Provide the (X, Y) coordinate of the cell's center where the given text is located.  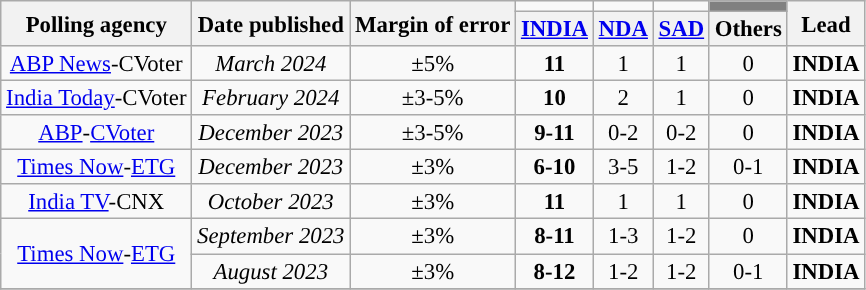
ABP News-CVoter (96, 64)
ABP-CVoter (96, 132)
August 2023 (271, 272)
Polling agency (96, 24)
Lead (826, 24)
6-10 (555, 168)
March 2024 (271, 64)
10 (555, 98)
February 2024 (271, 98)
Margin of error (433, 24)
India Today-CVoter (96, 98)
±5% (433, 64)
October 2023 (271, 202)
2 (623, 98)
September 2023 (271, 236)
8-11 (555, 236)
NDA (623, 30)
3-5 (623, 168)
1-3 (623, 236)
Date published (271, 24)
9-11 (555, 132)
India TV-CNX (96, 202)
Others (748, 30)
8-12 (555, 272)
SAD (681, 30)
